Output the [X, Y] coordinate of the center of the cell containing the given text.  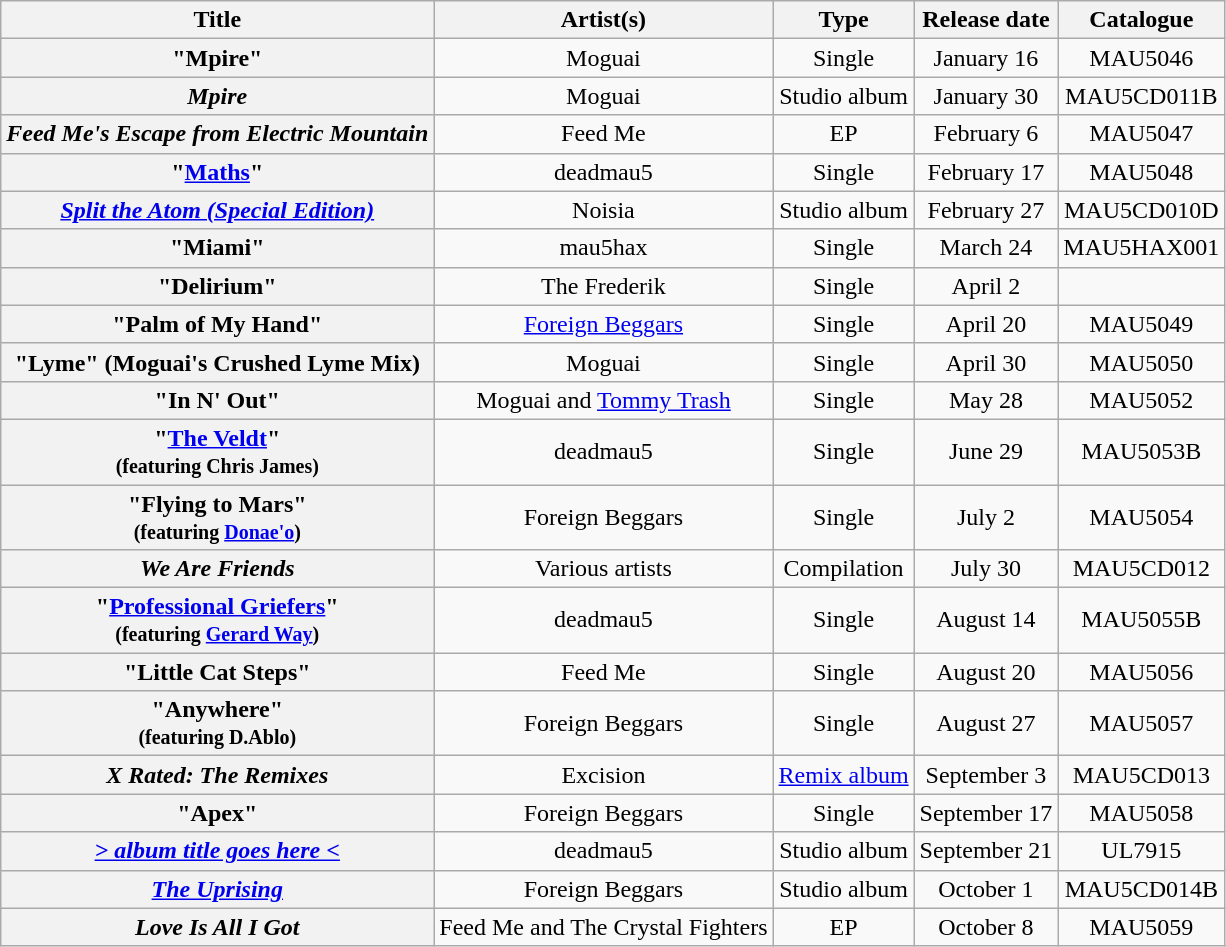
June 29 [986, 452]
August 14 [986, 620]
March 24 [986, 248]
MAU5CD010D [1142, 210]
January 30 [986, 96]
April 20 [986, 324]
May 28 [986, 400]
MAU5CD011B [1142, 96]
MAU5053B [1142, 452]
"Palm of My Hand" [218, 324]
Love Is All I Got [218, 927]
MAU5049 [1142, 324]
Noisia [604, 210]
MAU5047 [1142, 134]
"Miami" [218, 248]
July 2 [986, 516]
Type [844, 20]
August 27 [986, 724]
September 17 [986, 813]
Excision [604, 775]
Release date [986, 20]
"The Veldt"(featuring Chris James) [218, 452]
Feed Me and The Crystal Fighters [604, 927]
"Little Cat Steps" [218, 672]
Various artists [604, 569]
The Uprising [218, 889]
MAU5054 [1142, 516]
UL7915 [1142, 851]
MAU5056 [1142, 672]
Catalogue [1142, 20]
MAU5057 [1142, 724]
"Maths" [218, 172]
mau5hax [604, 248]
MAU5048 [1142, 172]
MAU5046 [1142, 58]
Mpire [218, 96]
September 3 [986, 775]
Split the Atom (Special Edition) [218, 210]
April 2 [986, 286]
Feed Me's Escape from Electric Mountain [218, 134]
> album title goes here < [218, 851]
"Mpire" [218, 58]
September 21 [986, 851]
"Delirium" [218, 286]
Title [218, 20]
MAU5HAX001 [1142, 248]
MAU5CD013 [1142, 775]
MAU5CD012 [1142, 569]
January 16 [986, 58]
MAU5050 [1142, 362]
"Professional Griefers" (featuring Gerard Way) [218, 620]
April 30 [986, 362]
X Rated: The Remixes [218, 775]
February 27 [986, 210]
MAU5058 [1142, 813]
February 17 [986, 172]
Compilation [844, 569]
Moguai and Tommy Trash [604, 400]
"Apex" [218, 813]
"Lyme" (Moguai's Crushed Lyme Mix) [218, 362]
"Anywhere"(featuring D.Ablo) [218, 724]
We Are Friends [218, 569]
MAU5CD014B [1142, 889]
Artist(s) [604, 20]
"In N' Out" [218, 400]
MAU5052 [1142, 400]
MAU5055B [1142, 620]
The Frederik [604, 286]
August 20 [986, 672]
July 30 [986, 569]
October 8 [986, 927]
February 6 [986, 134]
"Flying to Mars"(featuring Donae'o) [218, 516]
Remix album [844, 775]
MAU5059 [1142, 927]
October 1 [986, 889]
